Capture the cell that displays the provided text and extract its (X, Y) central coordinate. 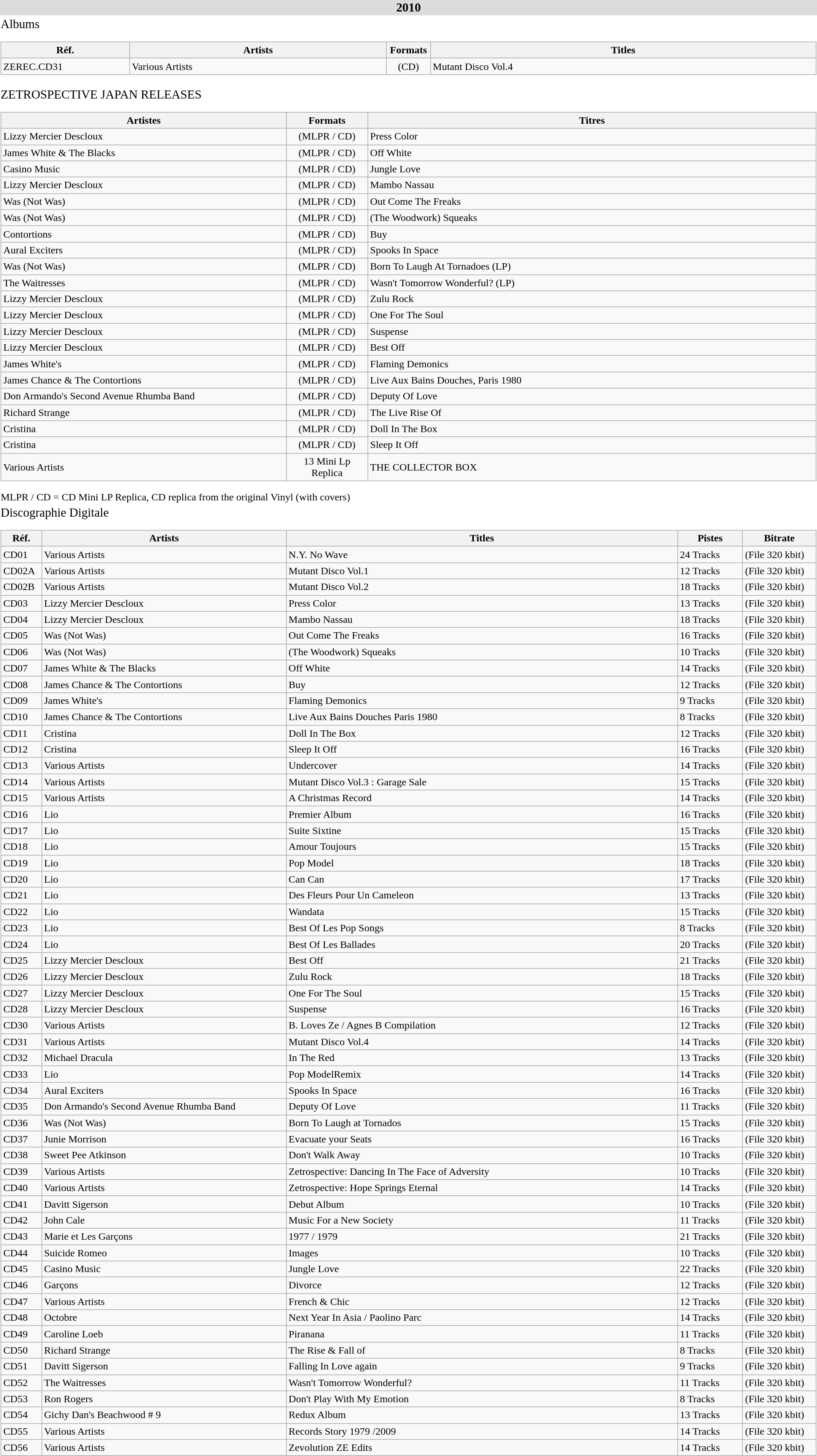
Zetrospective: Dancing In The Face of Adversity (482, 1171)
Redux Album (482, 1415)
22 Tracks (710, 1269)
Records Story 1979 /2009 (482, 1431)
CD03 (21, 603)
Best Of Les Pop Songs (482, 928)
CD18 (21, 847)
Born To Laugh at Tornados (482, 1123)
CD11 (21, 733)
CD45 (21, 1269)
CD25 (21, 960)
CD38 (21, 1155)
Des Fleurs Pour Un Cameleon (482, 895)
CD08 (21, 684)
Octobre (164, 1318)
Sweet Pee Atkinson (164, 1155)
Best Of Les Ballades (482, 944)
Artistes (143, 120)
2010 (408, 8)
Mutant Disco Vol.3 : Garage Sale (482, 782)
CD47 (21, 1302)
CD49 (21, 1334)
Piranana (482, 1334)
CD16 (21, 814)
CD05 (21, 636)
1977 / 1979 (482, 1236)
CD41 (21, 1204)
Don't Walk Away (482, 1155)
CD53 (21, 1399)
CD02A (21, 571)
A Christmas Record (482, 798)
Amour Toujours (482, 847)
CD48 (21, 1318)
CD26 (21, 976)
Marie et Les Garçons (164, 1236)
The Rise & Fall of (482, 1350)
CD19 (21, 863)
CD44 (21, 1253)
24 Tracks (710, 555)
Caroline Loeb (164, 1334)
Ron Rogers (164, 1399)
CD55 (21, 1431)
CD37 (21, 1139)
Falling In Love again (482, 1366)
Evacuate your Seats (482, 1139)
CD28 (21, 1009)
Contortions (143, 234)
Suite Sixtine (482, 831)
Garçons (164, 1285)
CD56 (21, 1447)
CD23 (21, 928)
Undercover (482, 766)
Pistes (710, 538)
B. Loves Ze / Agnes B Compilation (482, 1026)
John Cale (164, 1220)
Born To Laugh At Tornadoes (LP) (592, 266)
Bitrate (779, 538)
Mutant Disco Vol.1 (482, 571)
(CD) (409, 66)
CD27 (21, 993)
CD13 (21, 766)
Don't Play With My Emotion (482, 1399)
Zevolution ZE Edits (482, 1447)
CD06 (21, 652)
CD30 (21, 1026)
CD01 (21, 555)
Zetrospective: Hope Springs Eternal (482, 1188)
Titres (592, 120)
CD33 (21, 1074)
17 Tracks (710, 879)
CD43 (21, 1236)
CD42 (21, 1220)
CD07 (21, 668)
CD34 (21, 1090)
In The Red (482, 1058)
Pop ModelRemix (482, 1074)
Albums Réf. Artists Formats Titles ZEREC.CD31 Various Artists (CD) Mutant Disco Vol.4 (408, 51)
Mutant Disco Vol.2 (482, 587)
CD12 (21, 750)
13 Mini Lp Replica (327, 467)
CD31 (21, 1042)
Michael Dracula (164, 1058)
CD17 (21, 831)
CD10 (21, 717)
CD46 (21, 1285)
Wasn't Tomorrow Wonderful? (482, 1383)
N.Y. No Wave (482, 555)
CD09 (21, 700)
The Live Rise Of (592, 413)
Gichy Dan's Beachwood # 9 (164, 1415)
CD36 (21, 1123)
CD32 (21, 1058)
Live Aux Bains Douches Paris 1980 (482, 717)
Divorce (482, 1285)
Next Year In Asia / Paolino Parc (482, 1318)
CD54 (21, 1415)
THE COLLECTOR BOX (592, 467)
Can Can (482, 879)
CD39 (21, 1171)
Live Aux Bains Douches, Paris 1980 (592, 380)
Premier Album (482, 814)
CD02B (21, 587)
Images (482, 1253)
Suicide Romeo (164, 1253)
CD14 (21, 782)
CD40 (21, 1188)
20 Tracks (710, 944)
CD50 (21, 1350)
Wasn't Tomorrow Wonderful? (LP) (592, 283)
CD04 (21, 619)
CD51 (21, 1366)
Wandata (482, 912)
Debut Album (482, 1204)
Music For a New Society (482, 1220)
Junie Morrison (164, 1139)
CD22 (21, 912)
ZEREC.CD31 (65, 66)
CD24 (21, 944)
CD20 (21, 879)
CD15 (21, 798)
Pop Model (482, 863)
CD52 (21, 1383)
CD35 (21, 1107)
French & Chic (482, 1302)
CD21 (21, 895)
